Find where the given text appears and provide that cell's center as (x, y) coordinate. 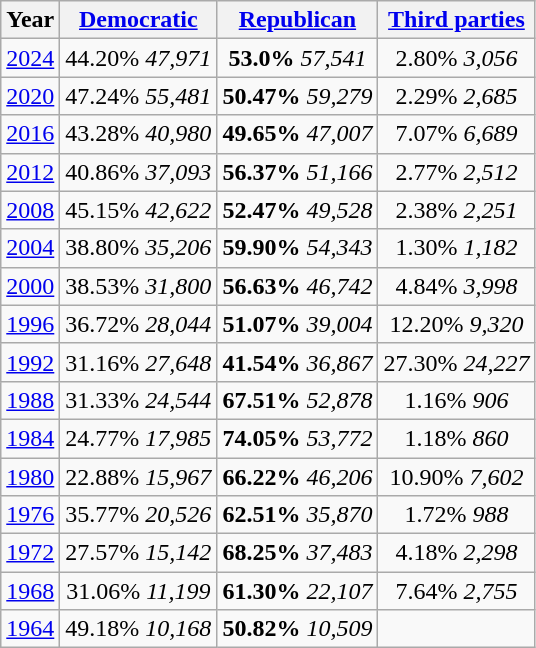
24.77% 17,985 (138, 438)
2.80% 3,056 (456, 58)
27.30% 24,227 (456, 362)
2024 (30, 58)
31.33% 24,544 (138, 400)
1988 (30, 400)
67.51% 52,878 (298, 400)
1.16% 906 (456, 400)
41.54% 36,867 (298, 362)
4.84% 3,998 (456, 286)
10.90% 7,602 (456, 477)
53.0% 57,541 (298, 58)
43.28% 40,980 (138, 134)
Republican (298, 20)
68.25% 37,483 (298, 553)
74.05% 53,772 (298, 438)
2008 (30, 210)
2012 (30, 172)
2.38% 2,251 (456, 210)
44.20% 47,971 (138, 58)
56.63% 46,742 (298, 286)
31.06% 11,199 (138, 591)
2020 (30, 96)
50.82% 10,509 (298, 629)
38.53% 31,800 (138, 286)
1.18% 860 (456, 438)
51.07% 39,004 (298, 324)
1996 (30, 324)
2.29% 2,685 (456, 96)
59.90% 54,343 (298, 248)
1972 (30, 553)
7.64% 2,755 (456, 591)
1980 (30, 477)
2.77% 2,512 (456, 172)
47.24% 55,481 (138, 96)
1992 (30, 362)
66.22% 46,206 (298, 477)
36.72% 28,044 (138, 324)
31.16% 27,648 (138, 362)
1984 (30, 438)
40.86% 37,093 (138, 172)
1976 (30, 515)
1.30% 1,182 (456, 248)
62.51% 35,870 (298, 515)
56.37% 51,166 (298, 172)
7.07% 6,689 (456, 134)
2016 (30, 134)
49.65% 47,007 (298, 134)
45.15% 42,622 (138, 210)
2004 (30, 248)
35.77% 20,526 (138, 515)
1964 (30, 629)
38.80% 35,206 (138, 248)
27.57% 15,142 (138, 553)
50.47% 59,279 (298, 96)
Year (30, 20)
52.47% 49,528 (298, 210)
4.18% 2,298 (456, 553)
61.30% 22,107 (298, 591)
49.18% 10,168 (138, 629)
22.88% 15,967 (138, 477)
Third parties (456, 20)
Democratic (138, 20)
1.72% 988 (456, 515)
12.20% 9,320 (456, 324)
1968 (30, 591)
2000 (30, 286)
